Search for the cell housing the specified text and yield its (x, y) center coordinate. 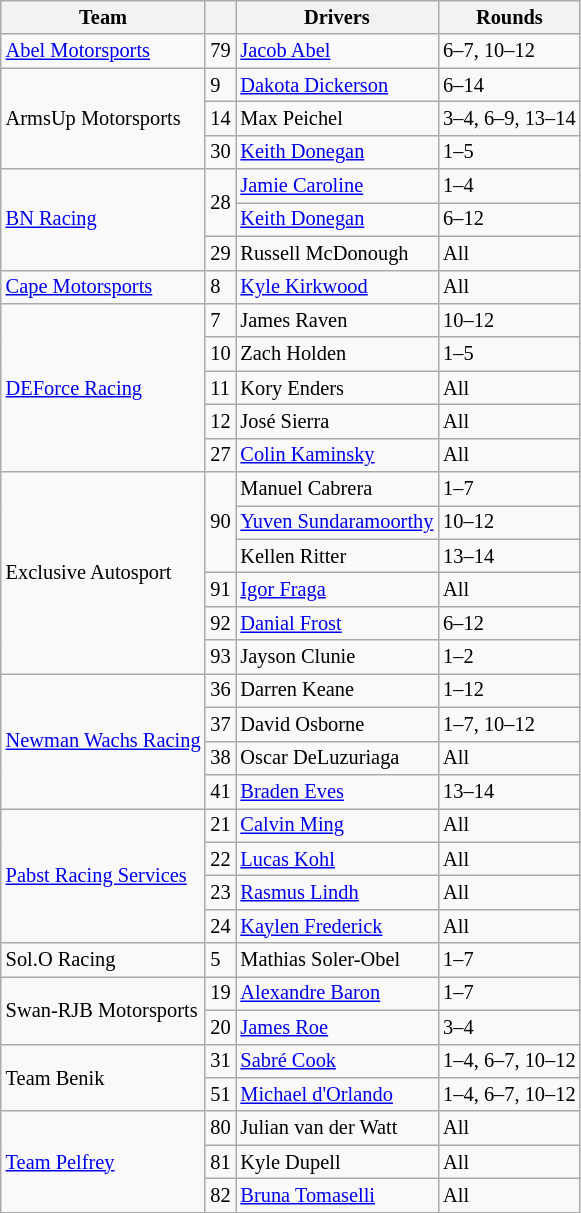
Kyle Kirkwood (338, 287)
Cape Motorsports (104, 287)
Exclusive Autosport (104, 573)
21 (220, 825)
Manuel Cabrera (338, 489)
Kellen Ritter (338, 556)
20 (220, 1027)
28 (220, 202)
1–12 (509, 690)
Team Pelfrey (104, 1162)
91 (220, 589)
ArmsUp Motorsports (104, 118)
38 (220, 758)
Rasmus Lindh (338, 892)
Mathias Soler-Obel (338, 960)
Braden Eves (338, 791)
24 (220, 926)
Russell McDonough (338, 253)
Alexandre Baron (338, 993)
1–4 (509, 186)
James Roe (338, 1027)
29 (220, 253)
Rounds (509, 17)
Bruna Tomaselli (338, 1195)
22 (220, 859)
Kory Enders (338, 388)
Julian van der Watt (338, 1128)
José Sierra (338, 421)
11 (220, 388)
37 (220, 724)
Michael d'Orlando (338, 1094)
3–4 (509, 1027)
1–2 (509, 657)
Drivers (338, 17)
Danial Frost (338, 623)
Jayson Clunie (338, 657)
93 (220, 657)
Dakota Dickerson (338, 85)
Darren Keane (338, 690)
82 (220, 1195)
Max Peichel (338, 118)
10 (220, 354)
Swan-RJB Motorsports (104, 1010)
6–14 (509, 85)
7 (220, 320)
51 (220, 1094)
Jacob Abel (338, 51)
19 (220, 993)
Kaylen Frederick (338, 926)
Calvin Ming (338, 825)
DEForce Racing (104, 387)
31 (220, 1061)
12 (220, 421)
Sabré Cook (338, 1061)
Igor Fraga (338, 589)
6–7, 10–12 (509, 51)
36 (220, 690)
92 (220, 623)
3–4, 6–9, 13–14 (509, 118)
81 (220, 1162)
BN Racing (104, 220)
Jamie Caroline (338, 186)
8 (220, 287)
Abel Motorsports (104, 51)
14 (220, 118)
Lucas Kohl (338, 859)
41 (220, 791)
1–7, 10–12 (509, 724)
23 (220, 892)
Team Benik (104, 1078)
Oscar DeLuzuriaga (338, 758)
Team (104, 17)
Newman Wachs Racing (104, 740)
David Osborne (338, 724)
9 (220, 85)
Yuven Sundaramoorthy (338, 522)
80 (220, 1128)
5 (220, 960)
James Raven (338, 320)
Pabst Racing Services (104, 876)
Kyle Dupell (338, 1162)
Zach Holden (338, 354)
Sol.O Racing (104, 960)
79 (220, 51)
Colin Kaminsky (338, 455)
27 (220, 455)
30 (220, 152)
90 (220, 522)
